Return (X, Y) of the center of cell containing provided text 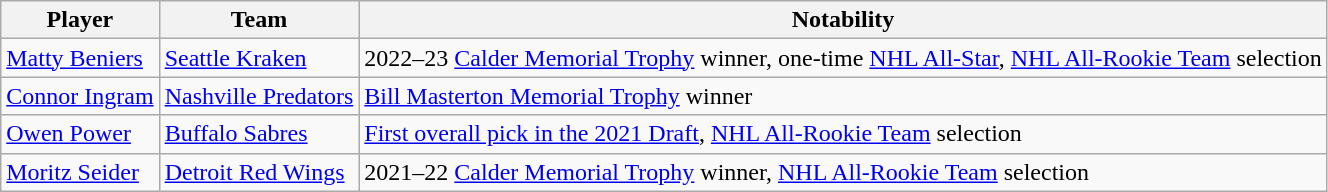
Detroit Red Wings (259, 172)
Connor Ingram (80, 96)
Team (259, 20)
2021–22 Calder Memorial Trophy winner, NHL All-Rookie Team selection (843, 172)
Player (80, 20)
Buffalo Sabres (259, 134)
Seattle Kraken (259, 58)
Notability (843, 20)
Bill Masterton Memorial Trophy winner (843, 96)
Nashville Predators (259, 96)
2022–23 Calder Memorial Trophy winner, one-time NHL All-Star, NHL All-Rookie Team selection (843, 58)
Matty Beniers (80, 58)
Owen Power (80, 134)
Moritz Seider (80, 172)
First overall pick in the 2021 Draft, NHL All-Rookie Team selection (843, 134)
